For the text-containing cell, return its midpoint in (X, Y) coordinate format. 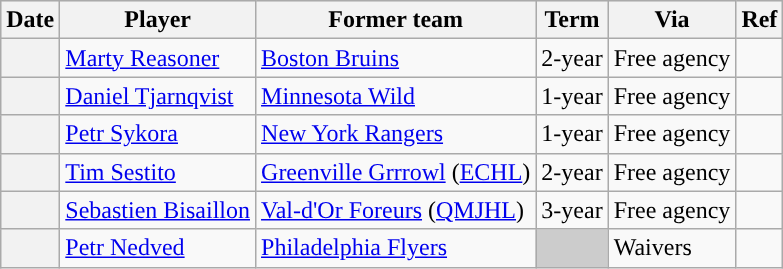
Philadelphia Flyers (396, 248)
Daniel Tjarnqvist (158, 96)
Boston Bruins (396, 58)
Term (572, 20)
Waivers (672, 248)
Marty Reasoner (158, 58)
Player (158, 20)
Petr Sykora (158, 134)
Greenville Grrrowl (ECHL) (396, 172)
Tim Sestito (158, 172)
New York Rangers (396, 134)
Ref (760, 20)
3-year (572, 210)
Val-d'Or Foreurs (QMJHL) (396, 210)
Petr Nedved (158, 248)
Date (30, 20)
Former team (396, 20)
Minnesota Wild (396, 96)
Via (672, 20)
Sebastien Bisaillon (158, 210)
